Provide the (X, Y) coordinate of the cell's center where the given text is located.  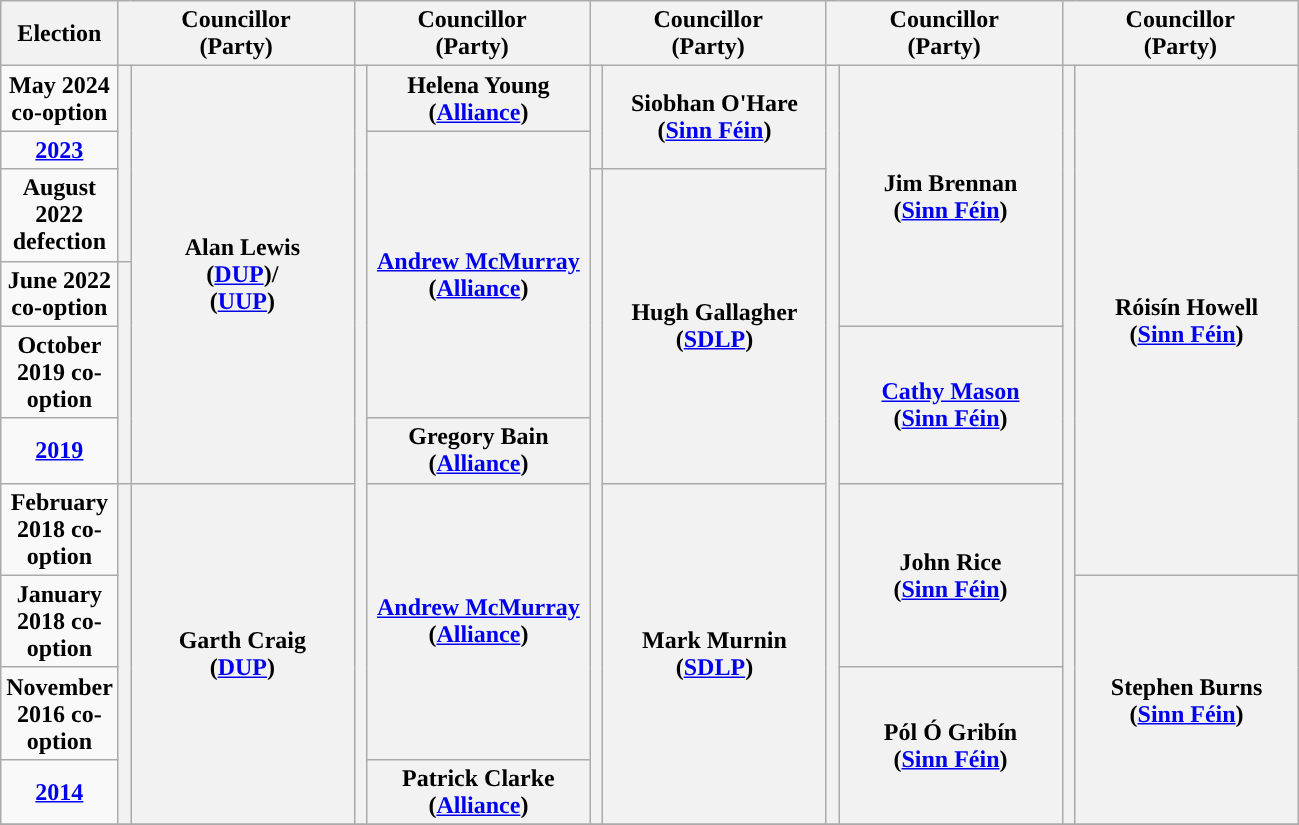
Jim Brennan (Sinn Féin) (951, 196)
Alan Lewis (DUP)/ (UUP) (243, 274)
Siobhan O'Hare (Sinn Féin) (715, 118)
Hugh Gallagher (SDLP) (715, 326)
November 2016 co-option (60, 713)
January 2018 co-option (60, 621)
2014 (60, 792)
May 2024 co-option (60, 98)
Róisín Howell (Sinn Féin) (1187, 320)
2019 (60, 450)
Stephen Burns (Sinn Féin) (1187, 700)
Mark Murnin (SDLP) (715, 654)
Gregory Bain (Alliance) (479, 450)
Helena Young (Alliance) (479, 98)
Cathy Mason (Sinn Féin) (951, 404)
August 2022 defection (60, 215)
Patrick Clarke (Alliance) (479, 792)
John Rice (Sinn Féin) (951, 575)
Garth Craig (DUP) (243, 654)
Election (60, 34)
June 2022 co-option (60, 294)
2023 (60, 150)
October 2019 co-option (60, 372)
Pól Ó Gribín (Sinn Féin) (951, 746)
February 2018 co-option (60, 529)
